Locate the cell with the specified text and output its (x, y) center coordinate. 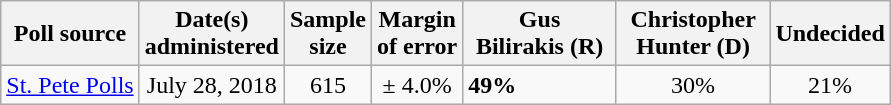
St. Pete Polls (70, 85)
49% (540, 85)
Date(s)administered (212, 34)
Marginof error (418, 34)
July 28, 2018 (212, 85)
Poll source (70, 34)
Samplesize (328, 34)
± 4.0% (418, 85)
GusBilirakis (R) (540, 34)
615 (328, 85)
Undecided (830, 34)
ChristopherHunter (D) (693, 34)
21% (830, 85)
30% (693, 85)
